Determine the [x, y] coordinate at the center of the cell enclosing the given text.  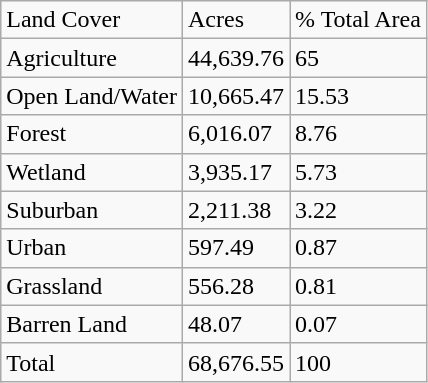
44,639.76 [236, 58]
15.53 [358, 96]
65 [358, 58]
597.49 [236, 248]
% Total Area [358, 20]
5.73 [358, 172]
Land Cover [92, 20]
Suburban [92, 210]
68,676.55 [236, 362]
0.81 [358, 286]
6,016.07 [236, 134]
3,935.17 [236, 172]
Grassland [92, 286]
0.87 [358, 248]
Total [92, 362]
3.22 [358, 210]
Forest [92, 134]
100 [358, 362]
2,211.38 [236, 210]
Urban [92, 248]
Open Land/Water [92, 96]
8.76 [358, 134]
Agriculture [92, 58]
0.07 [358, 324]
Acres [236, 20]
10,665.47 [236, 96]
Barren Land [92, 324]
Wetland [92, 172]
48.07 [236, 324]
556.28 [236, 286]
